Output the (X, Y) coordinate of the center of the cell containing the given text.  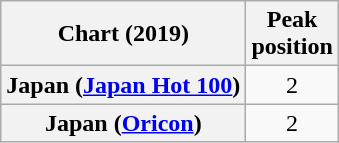
Peakposition (292, 34)
Japan (Oricon) (124, 123)
Japan (Japan Hot 100) (124, 85)
Chart (2019) (124, 34)
